Pinpoint the cell where the given text exists, returning its (x, y) midpoint coordinate. 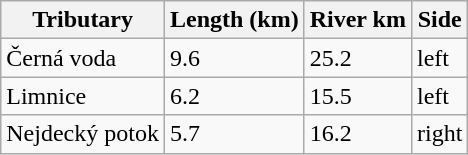
right (439, 134)
Nejdecký potok (83, 134)
25.2 (358, 58)
Side (439, 20)
Černá voda (83, 58)
Length (km) (234, 20)
Tributary (83, 20)
15.5 (358, 96)
9.6 (234, 58)
6.2 (234, 96)
Limnice (83, 96)
5.7 (234, 134)
River km (358, 20)
16.2 (358, 134)
